Extract the [x, y] coordinate from the center of the cell holding the provided text.  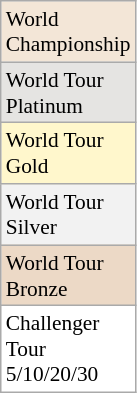
World Championship [68, 32]
World Tour Gold [68, 154]
World Tour Platinum [68, 92]
World Tour Bronze [68, 276]
World Tour Silver [68, 214]
Challenger Tour 5/10/20/30 [68, 350]
